Search for the cell housing the specified text and yield its (x, y) center coordinate. 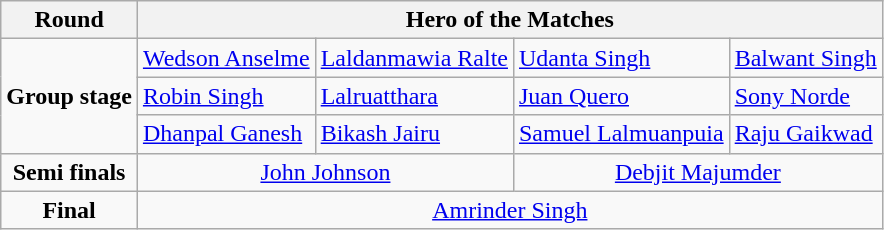
Wedson Anselme (226, 58)
Group stage (70, 96)
Dhanpal Ganesh (226, 134)
Juan Quero (621, 96)
Lalruatthara (414, 96)
Final (70, 210)
Round (70, 20)
Raju Gaikwad (806, 134)
Debjit Majumder (698, 172)
Robin Singh (226, 96)
Balwant Singh (806, 58)
John Johnson (325, 172)
Samuel Lalmuanpuia (621, 134)
Hero of the Matches (510, 20)
Laldanmawia Ralte (414, 58)
Bikash Jairu (414, 134)
Semi finals (70, 172)
Sony Norde (806, 96)
Udanta Singh (621, 58)
Amrinder Singh (510, 210)
